Determine the (x, y) coordinate at the center of the cell enclosing the given text.  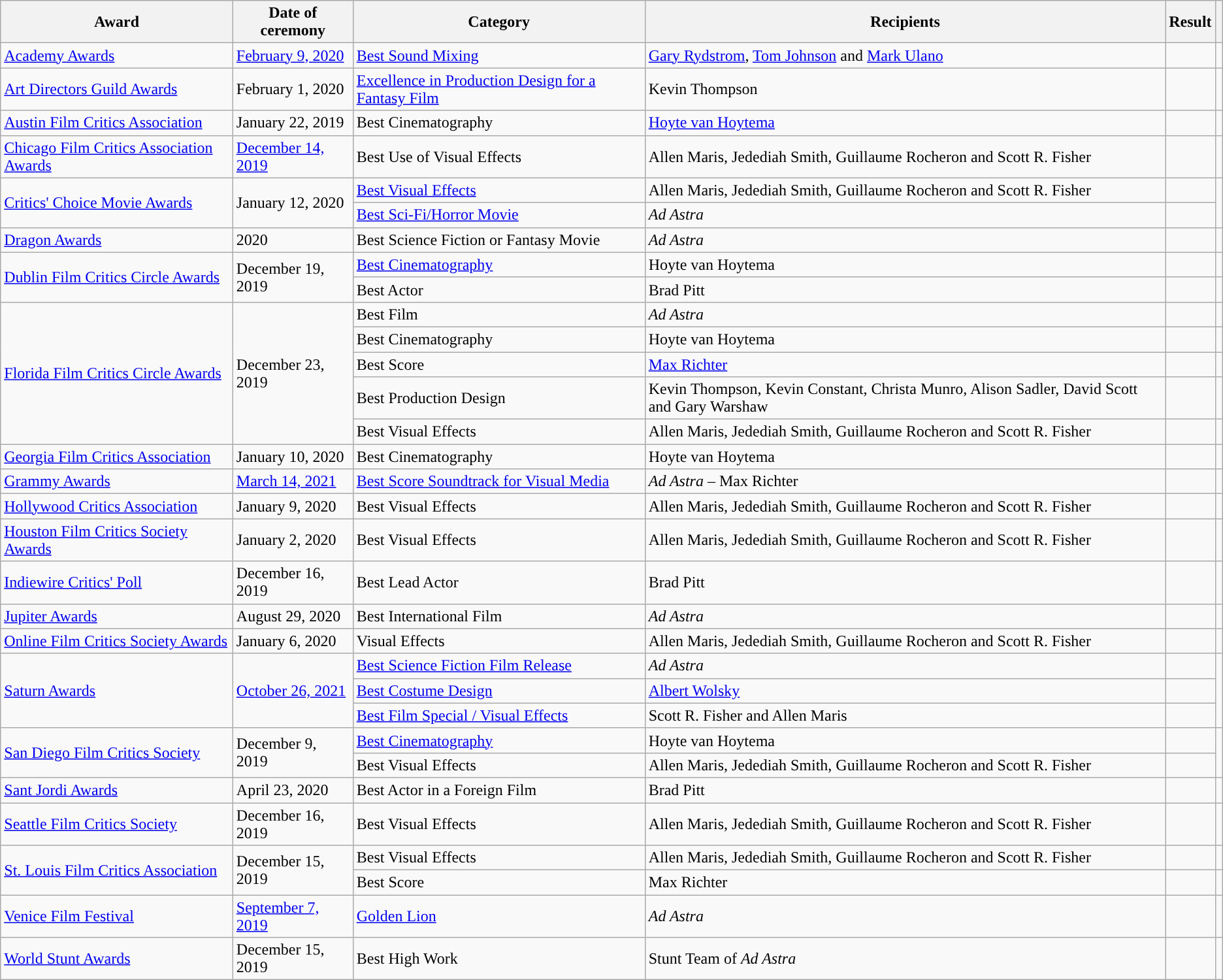
Kevin Thompson (905, 89)
January 22, 2019 (293, 123)
Houston Film Critics Society Awards (117, 540)
Saturn Awards (117, 691)
October 26, 2021 (293, 691)
Best International Film (499, 616)
February 1, 2020 (293, 89)
World Stunt Awards (117, 959)
Category (499, 22)
Chicago Film Critics Association Awards (117, 157)
Best Production Design (499, 399)
Best High Work (499, 959)
Recipients (905, 22)
March 14, 2021 (293, 482)
San Diego Film Critics Society (117, 753)
Best Science Fiction or Fantasy Movie (499, 240)
January 6, 2020 (293, 641)
Jupiter Awards (117, 616)
Best Sci-Fi/Horror Movie (499, 215)
Florida Film Critics Circle Awards (117, 372)
Academy Awards (117, 56)
February 9, 2020 (293, 56)
December 14, 2019 (293, 157)
Critics' Choice Movie Awards (117, 203)
Best Costume Design (499, 691)
Venice Film Festival (117, 916)
Best Actor (499, 289)
January 10, 2020 (293, 457)
April 23, 2020 (293, 790)
Gary Rydstrom, Tom Johnson and Mark Ulano (905, 56)
Golden Lion (499, 916)
December 19, 2019 (293, 277)
Scott R. Fisher and Allen Maris (905, 715)
Grammy Awards (117, 482)
Best Sound Mixing (499, 56)
Albert Wolsky (905, 691)
Art Directors Guild Awards (117, 89)
January 9, 2020 (293, 506)
December 9, 2019 (293, 753)
Dublin Film Critics Circle Awards (117, 277)
Best Actor in a Foreign Film (499, 790)
Best Lead Actor (499, 583)
January 12, 2020 (293, 203)
December 23, 2019 (293, 372)
2020 (293, 240)
Best Score Soundtrack for Visual Media (499, 482)
Kevin Thompson, Kevin Constant, Christa Munro, Alison Sadler, David Scott and Gary Warshaw (905, 399)
January 2, 2020 (293, 540)
Austin Film Critics Association (117, 123)
Best Film Special / Visual Effects (499, 715)
Indiewire Critics' Poll (117, 583)
Ad Astra – Max Richter (905, 482)
Dragon Awards (117, 240)
August 29, 2020 (293, 616)
Best Use of Visual Effects (499, 157)
Visual Effects (499, 641)
Best Film (499, 314)
Date of ceremony (293, 22)
Excellence in Production Design for a Fantasy Film (499, 89)
Hollywood Critics Association (117, 506)
Award (117, 22)
Georgia Film Critics Association (117, 457)
St. Louis Film Critics Association (117, 870)
Online Film Critics Society Awards (117, 641)
Best Science Fiction Film Release (499, 666)
September 7, 2019 (293, 916)
Seattle Film Critics Society (117, 823)
Sant Jordi Awards (117, 790)
Stunt Team of Ad Astra (905, 959)
Result (1190, 22)
